Capture the cell that displays the provided text and extract its (X, Y) central coordinate. 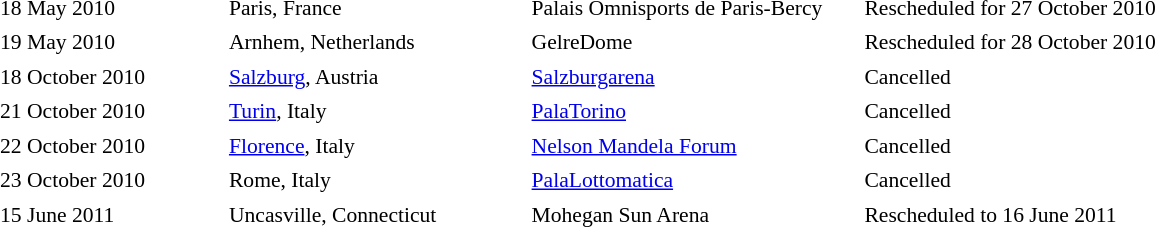
Rome, Italy (376, 180)
GelreDome (694, 42)
PalaTorino (694, 112)
Turin, Italy (376, 112)
Florence, Italy (376, 146)
Nelson Mandela Forum (694, 146)
Arnhem, Netherlands (376, 42)
PalaLottomatica (694, 180)
Salzburgarena (694, 77)
Salzburg, Austria (376, 77)
